Find where the given text appears and provide that cell's center as (x, y) coordinate. 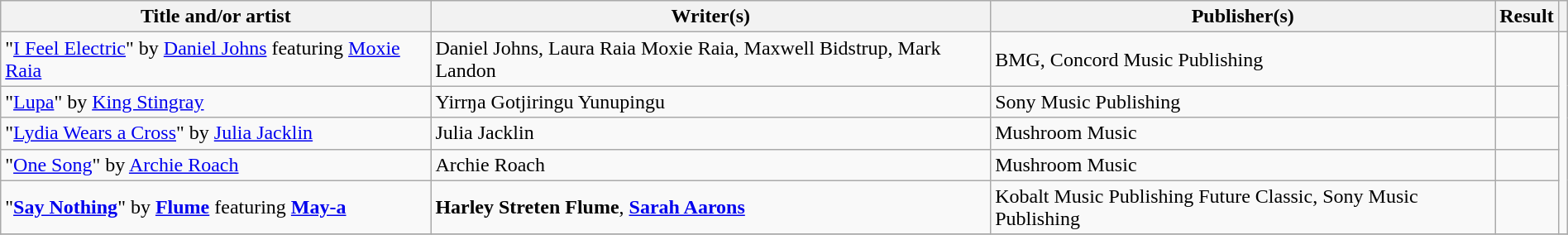
Writer(s) (711, 17)
BMG, Concord Music Publishing (1243, 60)
Result (1527, 17)
"Lupa" by King Stingray (216, 102)
Harley Streten Flume, Sarah Aarons (711, 207)
Publisher(s) (1243, 17)
Title and/or artist (216, 17)
Sony Music Publishing (1243, 102)
Daniel Johns, Laura Raia Moxie Raia, Maxwell Bidstrup, Mark Landon (711, 60)
Kobalt Music Publishing Future Classic, Sony Music Publishing (1243, 207)
Archie Roach (711, 165)
"I Feel Electric" by Daniel Johns featuring Moxie Raia (216, 60)
"Lydia Wears a Cross" by Julia Jacklin (216, 133)
Julia Jacklin (711, 133)
"Say Nothing" by Flume featuring May-a (216, 207)
"One Song" by Archie Roach (216, 165)
Yirrŋa Gotjiringu Yunupingu (711, 102)
